Detect which cell encompasses the target text, then output its [x, y] center coordinate. 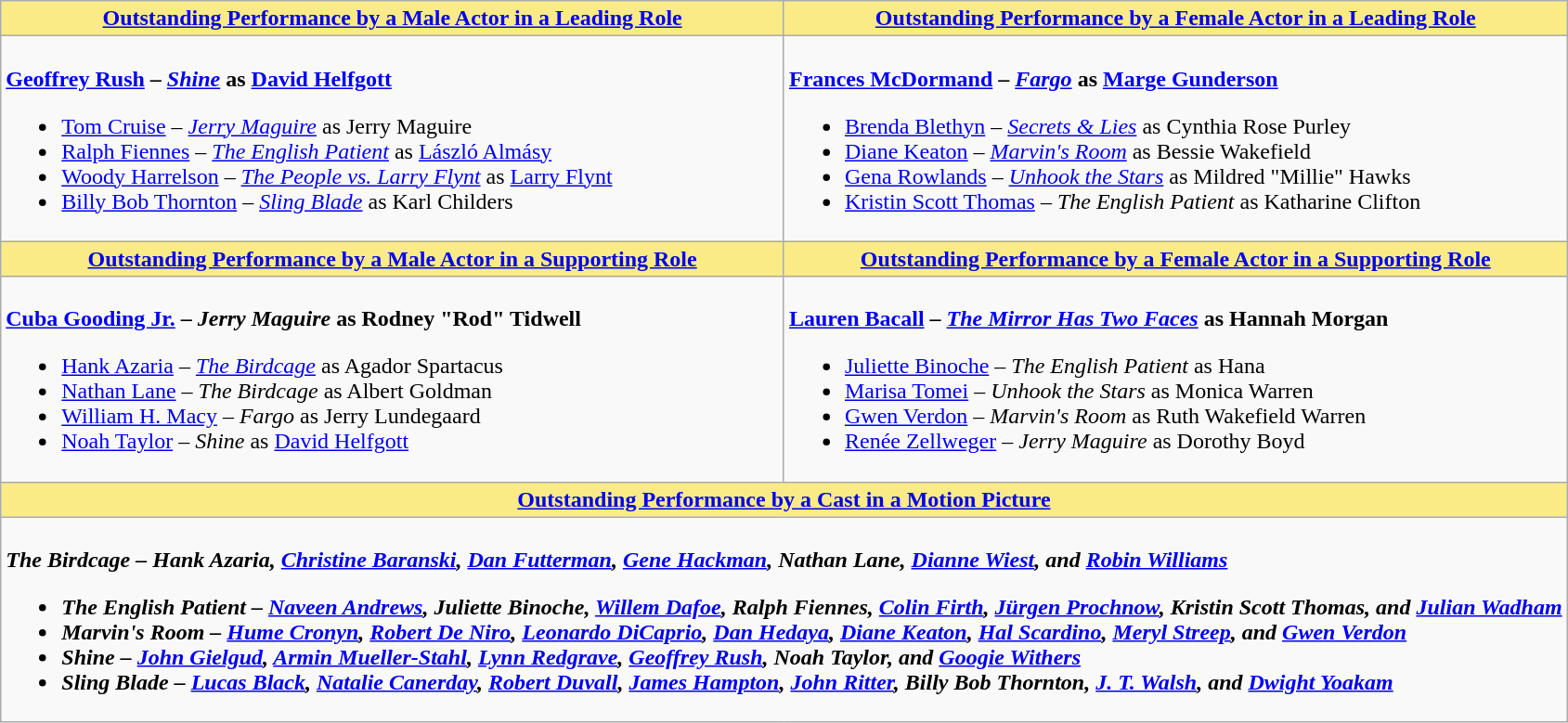
Outstanding Performance by a Male Actor in a Leading Role [393, 19]
Outstanding Performance by a Female Actor in a Supporting Role [1175, 259]
Outstanding Performance by a Female Actor in a Leading Role [1175, 19]
Outstanding Performance by a Cast in a Motion Picture [784, 499]
Outstanding Performance by a Male Actor in a Supporting Role [393, 259]
